Identify which cell holds the provided text, then report its (x, y) central coordinate. 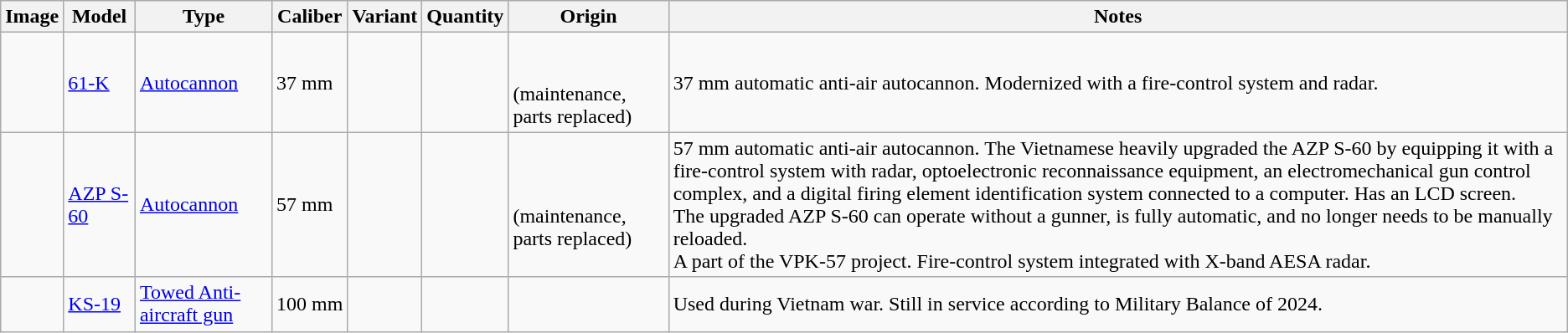
Notes (1117, 17)
37 mm automatic anti-air autocannon. Modernized with a fire-control system and radar. (1117, 82)
Towed Anti-aircraft gun (203, 305)
100 mm (310, 305)
Quantity (466, 17)
Variant (385, 17)
Model (100, 17)
Image (32, 17)
KS-19 (100, 305)
57 mm (310, 204)
Type (203, 17)
Used during Vietnam war. Still in service according to Military Balance of 2024. (1117, 305)
Origin (588, 17)
Caliber (310, 17)
AZP S-60 (100, 204)
61-K (100, 82)
37 mm (310, 82)
